For the text-containing cell, return its midpoint in [X, Y] coordinate format. 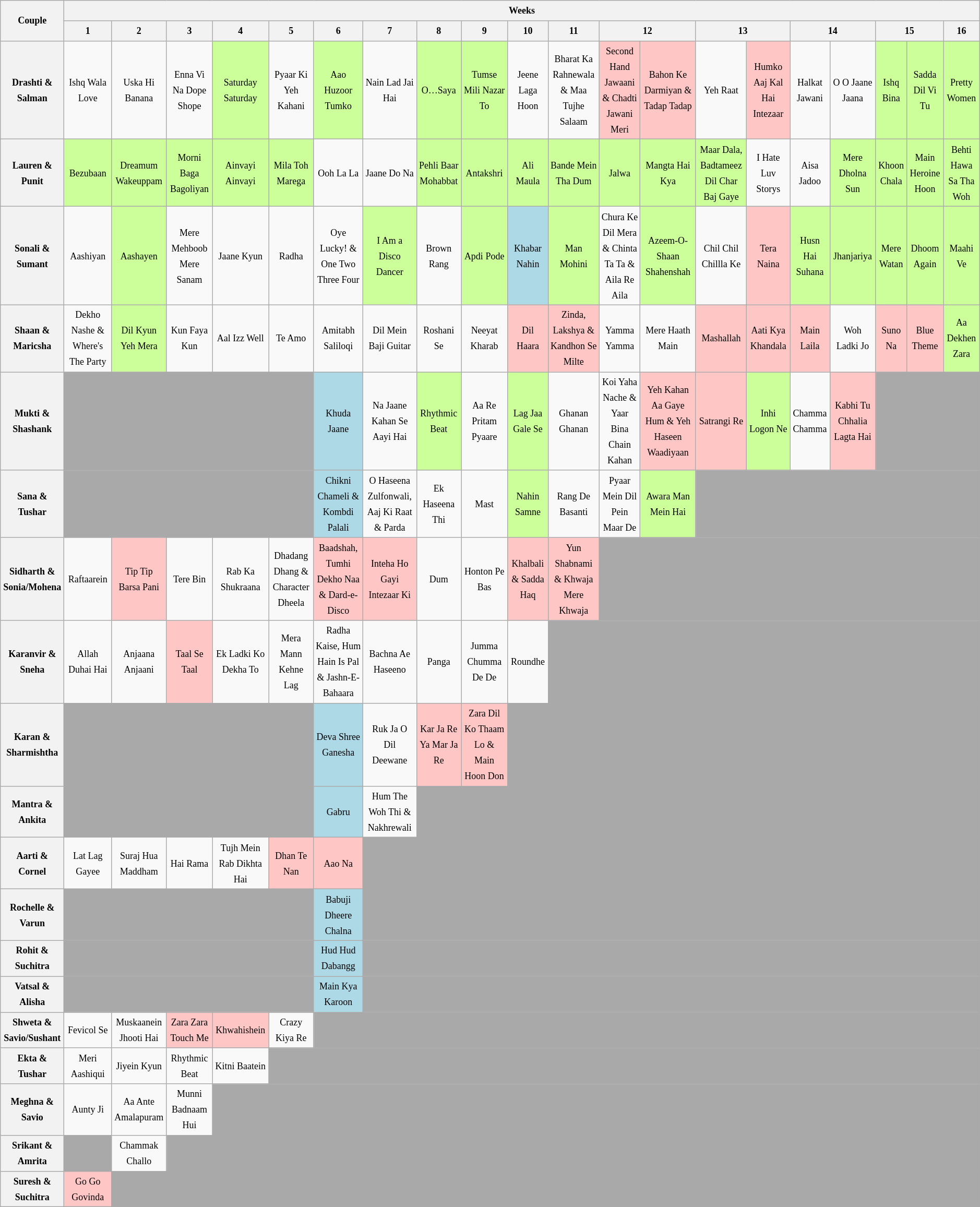
Kabhi Tu Chhalia Lagta Hai [853, 422]
Crazy Kiya Re [291, 1030]
Chil Chil Chillla Ke [721, 256]
Zara Dil Ko Thaam Lo & Main Hoon Don [484, 744]
Shaan & Maricsha [32, 338]
Tip Tip Barsa Pani [139, 579]
Aa Re Pritam Pyaare [484, 422]
Panga [439, 662]
Karanvir & Sneha [32, 662]
Behti Hawa Sa Tha Woh [962, 173]
Bezubaan [88, 173]
Hai Rama [189, 863]
Lauren & Punit [32, 173]
2 [139, 30]
13 [743, 30]
Chikni Chameli & Kombdi Palali [338, 504]
Sadda Dil Vi Tu [925, 90]
Bharat Ka Rahnewala & Maa Tujhe Salaam [573, 90]
Rang De Basanti [573, 504]
Allah Duhai Hai [88, 662]
Bahon Ke Darmiyan & Tadap Tadap [668, 90]
O Haseena Zulfonwali, Aaj Ki Raat & Parda [390, 504]
Second Hand Jawaani & Chadti Jawani Meri [620, 90]
12 [647, 30]
Suraj Hua Maddham [139, 863]
16 [962, 30]
Chamma Chamma [810, 422]
Mashallah [721, 338]
Mantra & Ankita [32, 812]
Aashayen [139, 256]
Bachna Ae Haseeno [390, 662]
Inhi Logon Ne [768, 422]
Mera Mann Kehne Lag [291, 662]
Sidharth &Sonia/Mohena [32, 579]
Yeh Raat [721, 90]
Hud Hud Dabangg [338, 958]
Radha [291, 256]
Main Heroine Hoon [925, 173]
Awara Man Mein Hai [668, 504]
Kun Faya Kun [189, 338]
Baadshah, Tumhi Dekho Naa & Dard-e-Disco [338, 579]
6 [338, 30]
Woh Ladki Jo [853, 338]
Tera Naina [768, 256]
Pyaar Mein Dil Pein Maar De [620, 504]
Babuji Dheere Chalna [338, 914]
Yeh Kahan Aa Gaye Hum & Yeh Haseen Waadiyaan [668, 422]
Mangta Hai Kya [668, 173]
15 [910, 30]
O…Saya [439, 90]
Couple [32, 21]
Saturday Saturday [241, 90]
Jaane Do Na [390, 173]
Apdi Pode [484, 256]
Ruk Ja O Dil Deewane [390, 744]
Oye Lucky! & One Two Three Four [338, 256]
Dekho Nashe & Where's The Party [88, 338]
Kar Ja Re Ya Mar Ja Re [439, 744]
Maahi Ve [962, 256]
8 [439, 30]
Khabar Nahin [528, 256]
Jiyein Kyun [139, 1066]
Suno Na [891, 338]
Suresh & Suchitra [32, 1189]
Gabru [338, 812]
Aao Na [338, 863]
Karan & Sharmishtha [32, 744]
Aa Dekhen Zara [962, 338]
5 [291, 30]
Man Mohini [573, 256]
Jaane Kyun [241, 256]
1 [88, 30]
Meri Aashiqui [88, 1066]
Dhoom Again [925, 256]
Pyaar Ki Yeh Kahani [291, 90]
Muskaanein Jhooti Hai [139, 1030]
Chammak Challo [139, 1153]
Mere Mehboob Mere Sanam [189, 256]
Deva Shree Ganesha [338, 744]
Hum The Woh Thi & Nakhrewali [390, 812]
Jeene Laga Hoon [528, 90]
Dreamum Wakeuppam [139, 173]
Vatsal & Alisha [32, 995]
7 [390, 30]
Sana & Tushar [32, 504]
10 [528, 30]
Aal Izz Well [241, 338]
Nain Lad Jai Hai [390, 90]
Jhanjariya [853, 256]
Jalwa [620, 173]
Dum [439, 579]
Dil Haara [528, 338]
Roshani Se [439, 338]
Koi Yaha Nache & Yaar Bina Chain Kahan [620, 422]
Brown Rang [439, 256]
Dil Mein Baji Guitar [390, 338]
Dhan Te Nan [291, 863]
Maar Dala, Badtameez Dil Char Baj Gaye [721, 173]
Weeks [522, 10]
Te Amo [291, 338]
Azeem-O-Shaan Shahenshah [668, 256]
Khwahishein [241, 1030]
Tere Bin [189, 579]
Honton Pe Bas [484, 579]
Enna Vi Na Dope Shope [189, 90]
Inteha Ho Gayi Intezaar Ki [390, 579]
Jumma Chumma De De [484, 662]
Neeyat Kharab [484, 338]
Ekta &Tushar [32, 1066]
Raftaarein [88, 579]
Go Go Govinda [88, 1189]
Dil Kyun Yeh Mera [139, 338]
I Am a Disco Dancer [390, 256]
Aunty Ji [88, 1109]
Fevicol Se [88, 1030]
9 [484, 30]
O O Jaane Jaana [853, 90]
Mere Watan [891, 256]
Pehli Baar Mohabbat [439, 173]
Zinda, Lakshya & Kandhon Se Milte [573, 338]
Satrangi Re [721, 422]
Radha Kaise, Hum Hain Is Pal & Jashn-E-Bahaara [338, 662]
Mere Haath Main [668, 338]
Mukti & Shashank [32, 422]
11 [573, 30]
I Hate Luv Storys [768, 173]
Pretty Women [962, 90]
Khoon Chala [891, 173]
Bande Mein Tha Dum [573, 173]
Khuda Jaane [338, 422]
Shweta &Savio/Sushant [32, 1030]
Lat Lag Gayee [88, 863]
Main Laila [810, 338]
Antakshri [484, 173]
Na Jaane Kahan Se Aayi Hai [390, 422]
Roundhe [528, 662]
Amitabh Saliloqi [338, 338]
Mast [484, 504]
Mila Toh Marega [291, 173]
Main Kya Karoon [338, 995]
Aarti &Cornel [32, 863]
Taal Se Taal [189, 662]
Ishq Bina [891, 90]
Sonali & Sumant [32, 256]
Kitni Baatein [241, 1066]
Uska Hi Banana [139, 90]
Rab Ka Shukraana [241, 579]
Lag Jaa Gale Se [528, 422]
Chura Ke Dil Mera & Chinta Ta Ta & Aila Re Aila [620, 256]
Aa Ante Amalapuram [139, 1109]
Ishq Wala Love [88, 90]
Aati Kya Khandala [768, 338]
Meghna & Savio [32, 1109]
Blue Theme [925, 338]
Dhadang Dhang & Character Dheela [291, 579]
Husn Hai Suhana [810, 256]
Yun Shabnami & Khwaja Mere Khwaja [573, 579]
Tujh Mein Rab Dikhta Hai [241, 863]
Aashiyan [88, 256]
Tumse Mili Nazar To [484, 90]
Ali Maula [528, 173]
Ek Ladki Ko Dekha To [241, 662]
Anjaana Anjaani [139, 662]
4 [241, 30]
Nahin Samne [528, 504]
Ghanan Ghanan [573, 422]
Yamma Yamma [620, 338]
3 [189, 30]
Halkat Jawani [810, 90]
Morni Baga Bagoliyan [189, 173]
Srikant & Amrita [32, 1153]
Ooh La La [338, 173]
Khalbali & Sadda Haq [528, 579]
Mere Dholna Sun [853, 173]
Aisa Jadoo [810, 173]
Rohit & Suchitra [32, 958]
Rochelle & Varun [32, 914]
Ainvayi Ainvayi [241, 173]
Drashti & Salman [32, 90]
Aao Huzoor Tumko [338, 90]
14 [833, 30]
Ek Haseena Thi [439, 504]
Munni Badnaam Hui [189, 1109]
Humko Aaj Kal Hai Intezaar [768, 90]
Zara Zara Touch Me [189, 1030]
